Return the (X, Y) coordinate for the center point of the cell that contains the specified text.  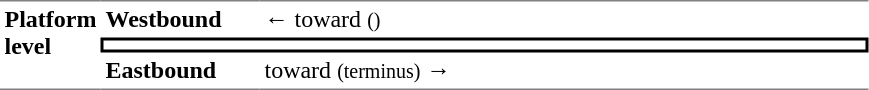
← toward () (564, 19)
Platform level (50, 45)
toward (terminus) → (564, 71)
Westbound (180, 19)
Eastbound (180, 71)
